For the text-containing cell, return its midpoint in [X, Y] coordinate format. 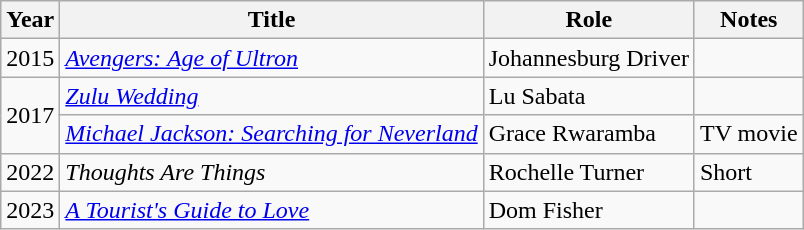
Grace Rwaramba [588, 134]
Zulu Wedding [272, 96]
Johannesburg Driver [588, 58]
TV movie [748, 134]
A Tourist's Guide to Love [272, 210]
2022 [30, 172]
2017 [30, 115]
Thoughts Are Things [272, 172]
Short [748, 172]
Avengers: Age of Ultron [272, 58]
Michael Jackson: Searching for Neverland [272, 134]
2023 [30, 210]
Dom Fisher [588, 210]
Year [30, 20]
Notes [748, 20]
Title [272, 20]
Role [588, 20]
Lu Sabata [588, 96]
Rochelle Turner [588, 172]
2015 [30, 58]
